Extract the (x, y) coordinate from the center of the cell holding the provided text.  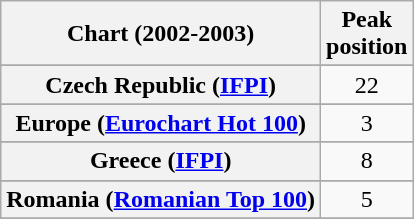
Czech Republic (IFPI) (161, 85)
Europe (Eurochart Hot 100) (161, 123)
Greece (IFPI) (161, 161)
22 (367, 85)
Peakposition (367, 34)
Romania (Romanian Top 100) (161, 199)
5 (367, 199)
3 (367, 123)
Chart (2002-2003) (161, 34)
8 (367, 161)
